From the cell containing the given text, extract its center point as (X, Y) coordinate. 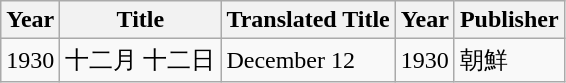
十二月 十二日 (140, 60)
Title (140, 20)
December 12 (308, 60)
朝鮮 (509, 60)
Translated Title (308, 20)
Publisher (509, 20)
